Capture the cell that displays the provided text and extract its (x, y) central coordinate. 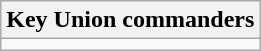
Key Union commanders (130, 20)
